Pinpoint the cell where the given text exists, returning its (x, y) midpoint coordinate. 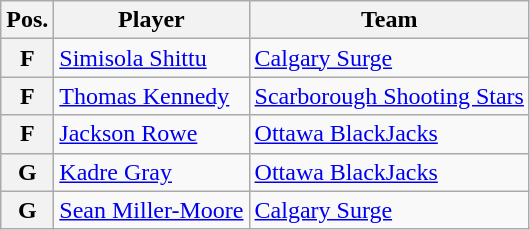
Simisola Shittu (152, 58)
Pos. (28, 20)
Player (152, 20)
Scarborough Shooting Stars (389, 96)
Sean Miller-Moore (152, 210)
Kadre Gray (152, 172)
Jackson Rowe (152, 134)
Team (389, 20)
Thomas Kennedy (152, 96)
